Search for the cell housing the specified text and yield its [x, y] center coordinate. 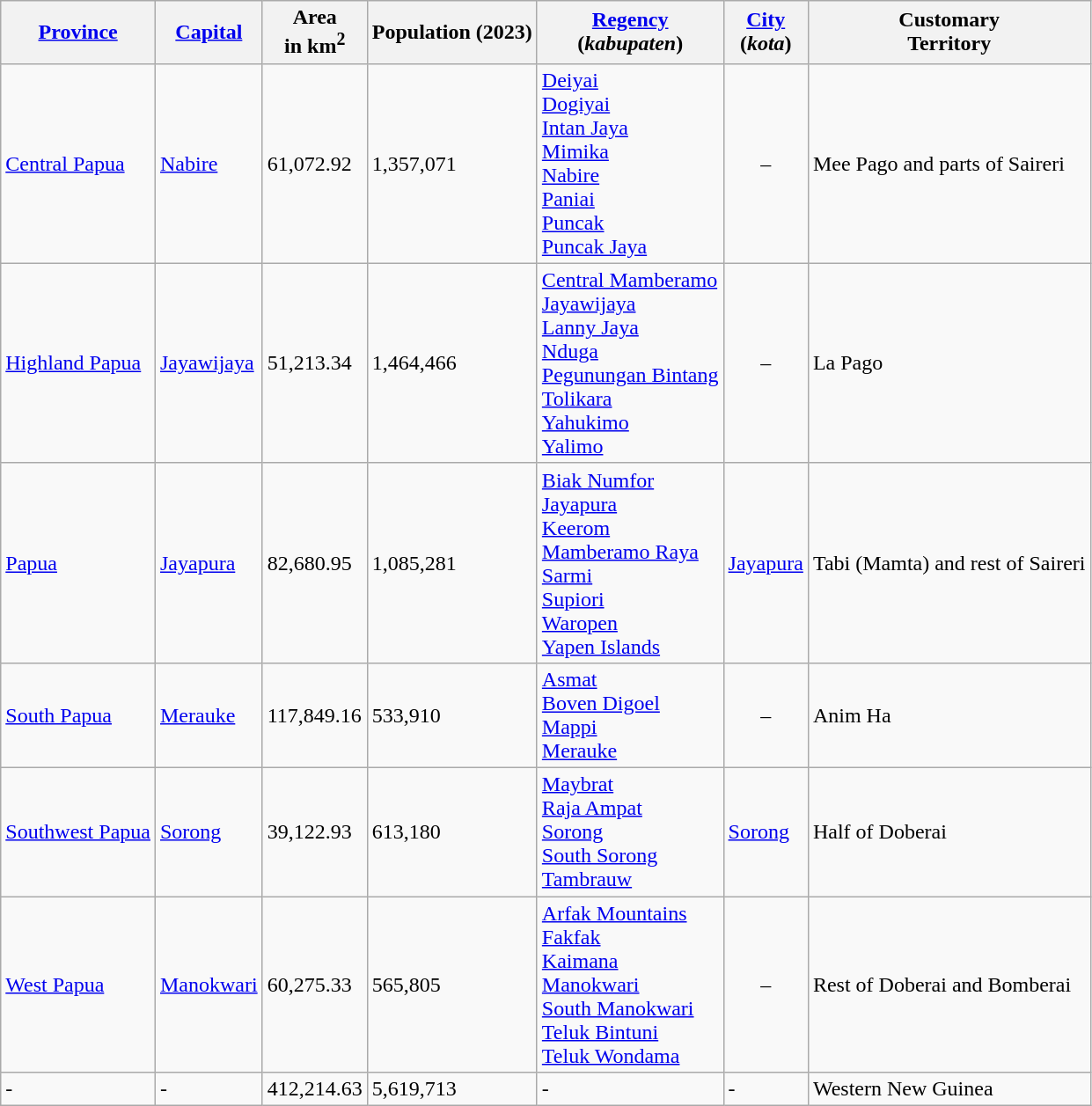
Arfak MountainsFakfakKaimanaManokwariSouth ManokwariTeluk BintuniTeluk Wondama [630, 985]
Area in km2 [315, 33]
82,680.95 [315, 563]
Regency(kabupaten) [630, 33]
Tabi (Mamta) and rest of Saireri [949, 563]
Biak NumforJayapuraKeeromMamberamo RayaSarmiSupioriWaropenYapen Islands [630, 563]
533,910 [452, 714]
1,464,466 [452, 363]
Central MamberamoJayawijayaLanny JayaNdugaPegunungan BintangTolikaraYahukimoYalimo [630, 363]
West Papua [78, 985]
39,122.93 [315, 832]
61,072.92 [315, 164]
Rest of Doberai and Bomberai [949, 985]
Anim Ha [949, 714]
South Papua [78, 714]
51,213.34 [315, 363]
60,275.33 [315, 985]
Province [78, 33]
613,180 [452, 832]
Jayawijaya [209, 363]
Population (2023) [452, 33]
CustomaryTerritory [949, 33]
La Pago [949, 363]
Merauke [209, 714]
Highland Papua [78, 363]
Mee Pago and parts of Saireri [949, 164]
Western New Guinea [949, 1089]
Manokwari [209, 985]
117,849.16 [315, 714]
City(kota) [766, 33]
5,619,713 [452, 1089]
MaybratRaja AmpatSorongSouth SorongTambrauw [630, 832]
Nabire [209, 164]
1,357,071 [452, 164]
AsmatBoven DigoelMappiMerauke [630, 714]
412,214.63 [315, 1089]
Southwest Papua [78, 832]
Capital [209, 33]
Papua [78, 563]
565,805 [452, 985]
1,085,281 [452, 563]
Half of Doberai [949, 832]
DeiyaiDogiyaiIntan JayaMimikaNabirePaniaiPuncakPuncak Jaya [630, 164]
Central Papua [78, 164]
